Return [x, y] of the center of cell containing provided text 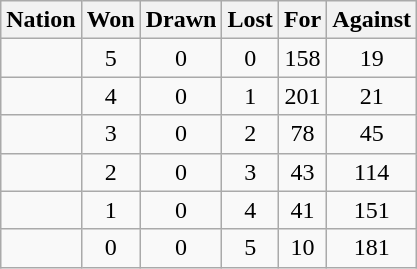
Drawn [181, 20]
43 [302, 172]
10 [302, 248]
For [302, 20]
78 [302, 134]
45 [372, 134]
41 [302, 210]
21 [372, 96]
181 [372, 248]
158 [302, 58]
151 [372, 210]
201 [302, 96]
Against [372, 20]
Nation [41, 20]
Lost [250, 20]
114 [372, 172]
Won [110, 20]
19 [372, 58]
